Detect which cell encompasses the target text, then output its (X, Y) center coordinate. 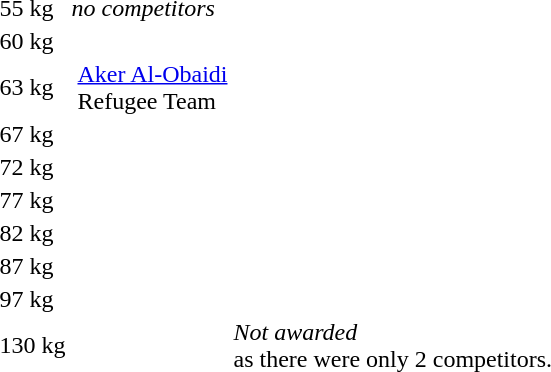
Aker Al-Obaidi Refugee Team (152, 88)
